Locate the cell with the specified text and output its (X, Y) center coordinate. 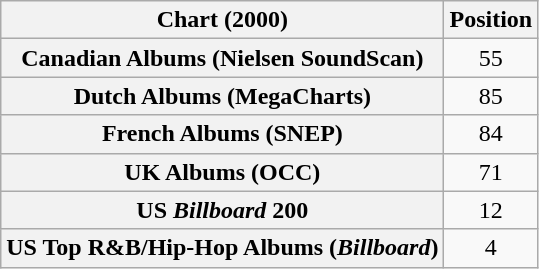
85 (491, 96)
55 (491, 58)
12 (491, 210)
4 (491, 248)
84 (491, 134)
Position (491, 20)
71 (491, 172)
Canadian Albums (Nielsen SoundScan) (222, 58)
US Top R&B/Hip-Hop Albums (Billboard) (222, 248)
UK Albums (OCC) (222, 172)
Chart (2000) (222, 20)
US Billboard 200 (222, 210)
Dutch Albums (MegaCharts) (222, 96)
French Albums (SNEP) (222, 134)
